Search for the cell housing the specified text and yield its (x, y) center coordinate. 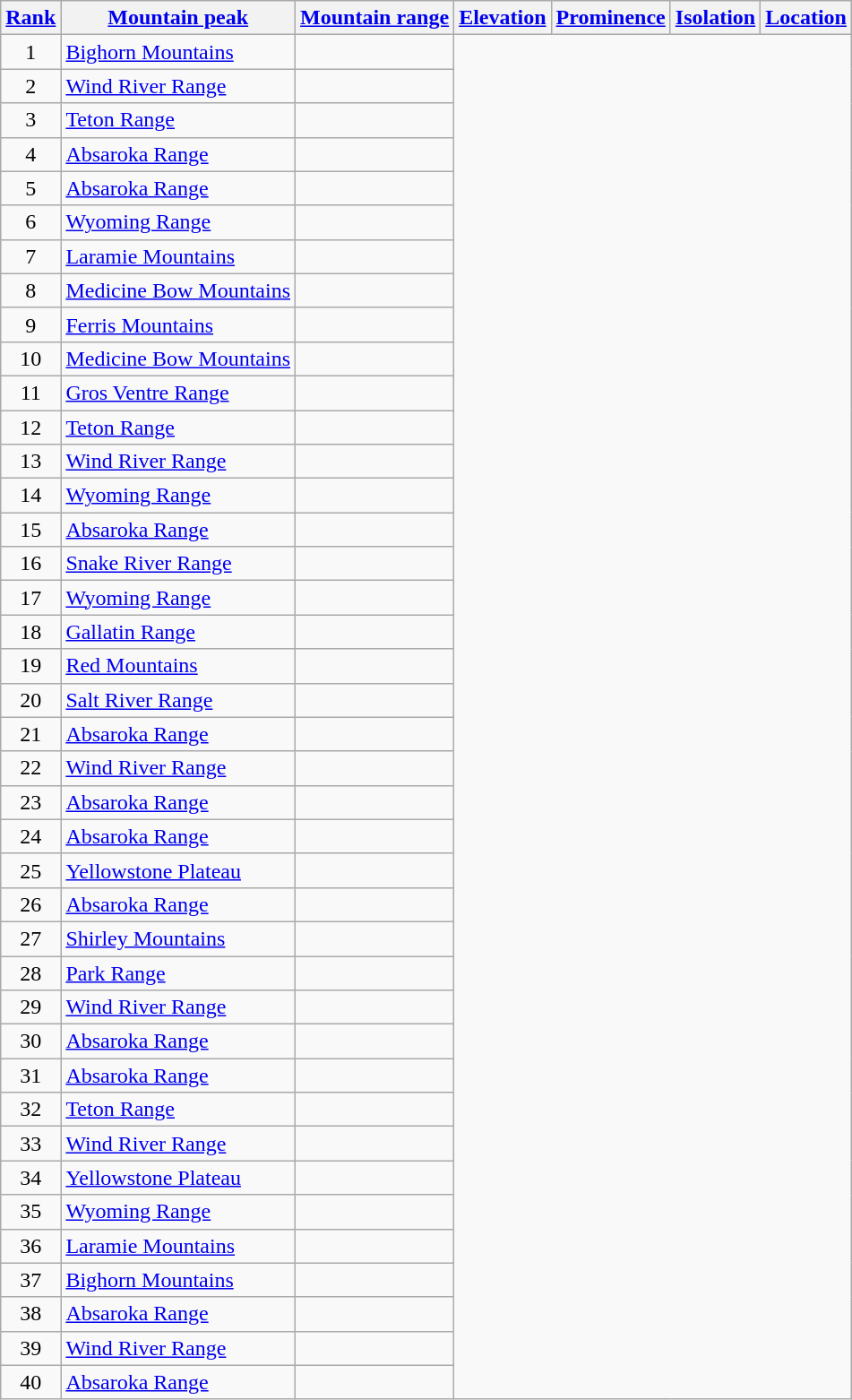
5 (30, 188)
Gallatin Range (178, 632)
Shirley Mountains (178, 938)
26 (30, 904)
22 (30, 768)
Salt River Range (178, 700)
8 (30, 290)
Location (806, 18)
33 (30, 1144)
34 (30, 1178)
21 (30, 734)
17 (30, 598)
16 (30, 564)
4 (30, 154)
18 (30, 632)
1 (30, 52)
Mountain peak (178, 18)
31 (30, 1076)
39 (30, 1348)
9 (30, 324)
6 (30, 222)
19 (30, 666)
20 (30, 700)
Park Range (178, 972)
Isolation (715, 18)
14 (30, 496)
28 (30, 972)
Elevation (503, 18)
Ferris Mountains (178, 324)
Prominence (611, 18)
37 (30, 1280)
Mountain range (374, 18)
13 (30, 462)
23 (30, 802)
Red Mountains (178, 666)
7 (30, 256)
27 (30, 938)
30 (30, 1041)
Rank (30, 18)
36 (30, 1246)
24 (30, 836)
12 (30, 428)
10 (30, 359)
40 (30, 1382)
29 (30, 1007)
Gros Ventre Range (178, 393)
25 (30, 870)
Snake River Range (178, 564)
35 (30, 1212)
3 (30, 120)
15 (30, 530)
38 (30, 1314)
11 (30, 393)
32 (30, 1110)
2 (30, 86)
